Pinpoint the cell where the given text exists, returning its (x, y) midpoint coordinate. 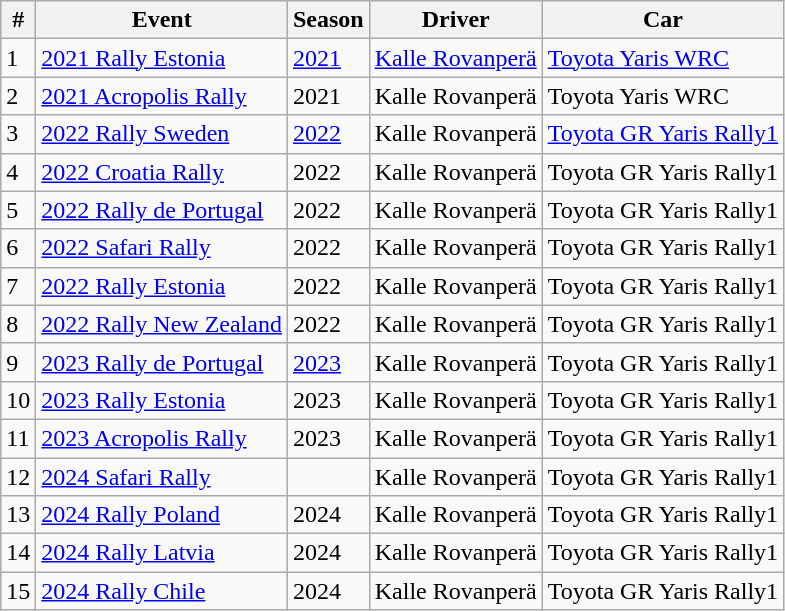
2023 Rally de Portugal (162, 362)
10 (18, 400)
6 (18, 248)
2022 Croatia Rally (162, 172)
Car (662, 20)
2021 Acropolis Rally (162, 96)
7 (18, 286)
2022 Rally de Portugal (162, 210)
2022 Rally Estonia (162, 286)
8 (18, 324)
2 (18, 96)
13 (18, 515)
Season (328, 20)
15 (18, 591)
# (18, 20)
2023 Rally Estonia (162, 400)
2022 Rally New Zealand (162, 324)
11 (18, 438)
Event (162, 20)
Driver (456, 20)
5 (18, 210)
2024 Rally Latvia (162, 553)
2023 Acropolis Rally (162, 438)
2021 Rally Estonia (162, 58)
2022 Rally Sweden (162, 134)
2024 Rally Poland (162, 515)
12 (18, 477)
2024 Rally Chile (162, 591)
1 (18, 58)
4 (18, 172)
2022 Safari Rally (162, 248)
14 (18, 553)
9 (18, 362)
2024 Safari Rally (162, 477)
3 (18, 134)
